Search for the cell housing the specified text and yield its (x, y) center coordinate. 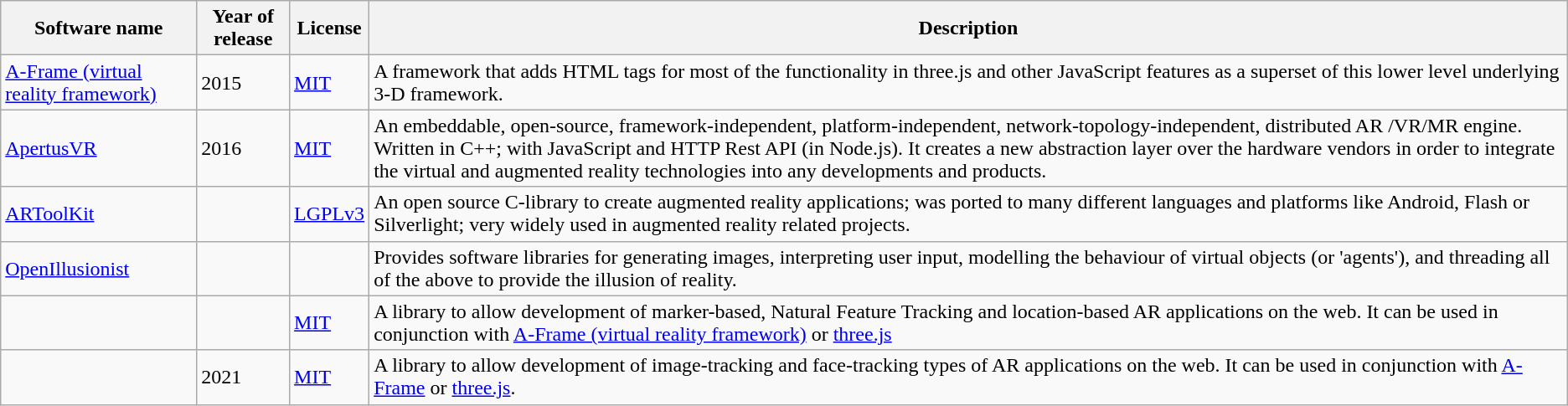
A-Frame (virtual reality framework) (99, 82)
Description (968, 28)
OpenIllusionist (99, 268)
Year of release (243, 28)
LGPLv3 (330, 214)
License (330, 28)
2015 (243, 82)
ApertusVR (99, 148)
Software name (99, 28)
ARToolKit (99, 214)
2016 (243, 148)
2021 (243, 377)
